Pinpoint the cell where the given text exists, returning its [x, y] midpoint coordinate. 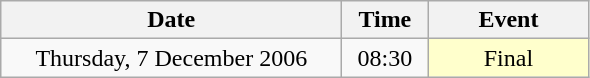
Event [508, 20]
Time [385, 20]
Final [508, 58]
Thursday, 7 December 2006 [172, 58]
Date [172, 20]
08:30 [385, 58]
